Scan for the cell matching the given text and deliver its (x, y) coordinate at center. 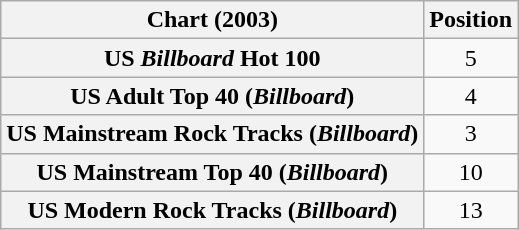
10 (471, 172)
4 (471, 96)
Chart (2003) (212, 20)
5 (471, 58)
US Mainstream Top 40 (Billboard) (212, 172)
US Adult Top 40 (Billboard) (212, 96)
Position (471, 20)
US Mainstream Rock Tracks (Billboard) (212, 134)
13 (471, 210)
3 (471, 134)
US Modern Rock Tracks (Billboard) (212, 210)
US Billboard Hot 100 (212, 58)
